Pinpoint the cell where the given text exists, returning its (X, Y) midpoint coordinate. 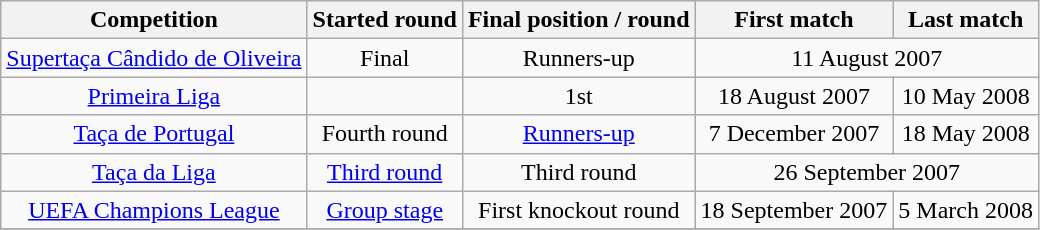
Started round (384, 20)
Last match (966, 20)
Final position / round (578, 20)
Competition (154, 20)
Final (384, 58)
First knockout round (578, 210)
Group stage (384, 210)
Supertaça Cândido de Oliveira (154, 58)
11 August 2007 (866, 58)
UEFA Champions League (154, 210)
18 May 2008 (966, 134)
26 September 2007 (866, 172)
Fourth round (384, 134)
Primeira Liga (154, 96)
Taça de Portugal (154, 134)
18 September 2007 (794, 210)
Taça da Liga (154, 172)
1st (578, 96)
10 May 2008 (966, 96)
First match (794, 20)
18 August 2007 (794, 96)
5 March 2008 (966, 210)
7 December 2007 (794, 134)
